Find where the given text appears and provide that cell's center as [x, y] coordinate. 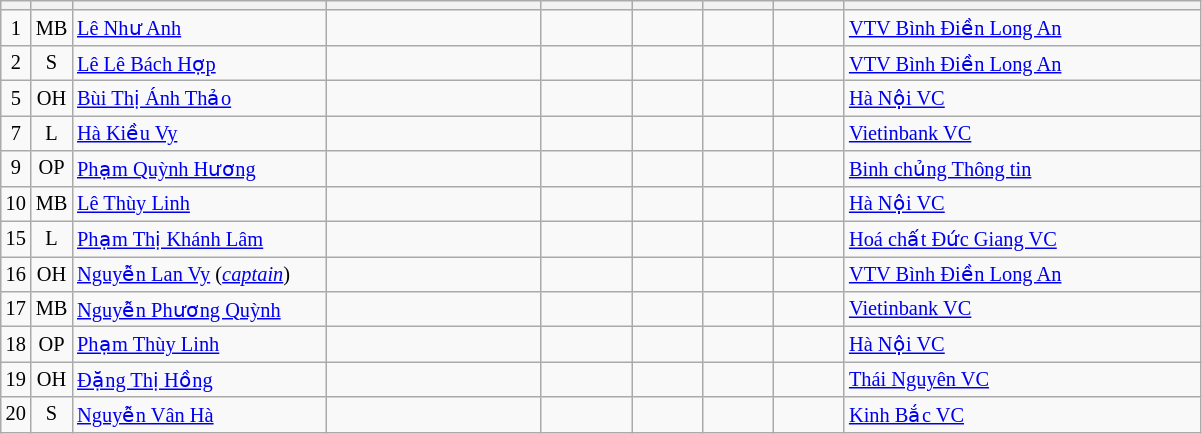
Hà Kiều Vy [199, 132]
9 [16, 168]
20 [16, 414]
1 [16, 28]
7 [16, 132]
Hoá chất Đức Giang VC [1022, 238]
Kinh Bắc VC [1022, 414]
Nguyễn Vân Hà [199, 414]
Nguyễn Lan Vy (captain) [199, 274]
Bùi Thị Ánh Thảo [199, 98]
Nguyễn Phương Quỳnh [199, 308]
Lê Lê Bách Hợp [199, 62]
10 [16, 204]
15 [16, 238]
19 [16, 380]
Đặng Thị Hồng [199, 380]
Binh chủng Thông tin [1022, 168]
Phạm Thùy Linh [199, 344]
Lê Thùy Linh [199, 204]
Lê Như Anh [199, 28]
2 [16, 62]
5 [16, 98]
18 [16, 344]
Phạm Quỳnh Hương [199, 168]
Phạm Thị Khánh Lâm [199, 238]
16 [16, 274]
17 [16, 308]
Thái Nguyên VC [1022, 380]
